Detect which cell encompasses the target text, then output its [x, y] center coordinate. 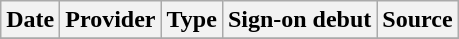
Source [418, 20]
Sign-on debut [299, 20]
Date [30, 20]
Provider [110, 20]
Type [192, 20]
